Detect which cell encompasses the target text, then output its (X, Y) center coordinate. 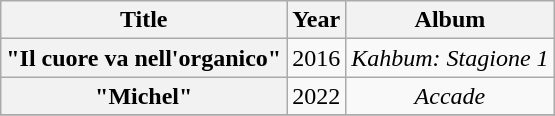
Album (450, 20)
Title (144, 20)
Accade (450, 96)
2016 (316, 58)
Kahbum: Stagione 1 (450, 58)
2022 (316, 96)
"Michel" (144, 96)
Year (316, 20)
"Il cuore va nell'organico" (144, 58)
